Locate the cell with the specified text and output its (X, Y) center coordinate. 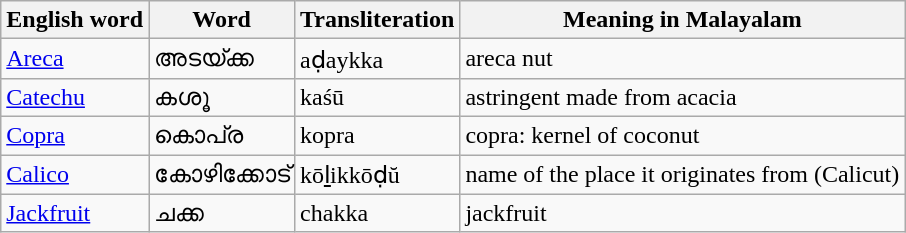
Calico (75, 174)
Transliteration (378, 20)
Copra (75, 135)
Meaning in Malayalam (682, 20)
അടയ്ക്ക (222, 59)
kaśū (378, 97)
കൊപ്ര (222, 135)
kopra (378, 135)
name of the place it originates from (Calicut) (682, 174)
Catechu (75, 97)
Areca (75, 59)
Word (222, 20)
areca nut (682, 59)
kōḻikkōḍŭ (378, 174)
astringent made from acacia (682, 97)
copra: kernel of coconut (682, 135)
chakka (378, 213)
aḍaykka (378, 59)
ചക്ക (222, 213)
English word (75, 20)
കശൂ (222, 97)
Jackfruit (75, 213)
jackfruit (682, 213)
കോഴിക്കോട് (222, 174)
